Return [x, y] of the center of cell containing provided text 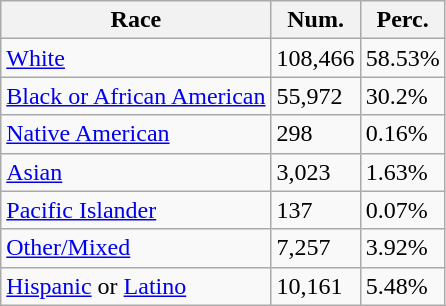
Perc. [402, 20]
108,466 [316, 58]
7,257 [316, 248]
55,972 [316, 96]
Race [136, 20]
58.53% [402, 58]
3,023 [316, 172]
Hispanic or Latino [136, 286]
White [136, 58]
Other/Mixed [136, 248]
137 [316, 210]
Black or African American [136, 96]
298 [316, 134]
Native American [136, 134]
Asian [136, 172]
0.07% [402, 210]
5.48% [402, 286]
0.16% [402, 134]
10,161 [316, 286]
1.63% [402, 172]
Num. [316, 20]
30.2% [402, 96]
3.92% [402, 248]
Pacific Islander [136, 210]
